Extract the (x, y) coordinate from the center of the cell holding the provided text.  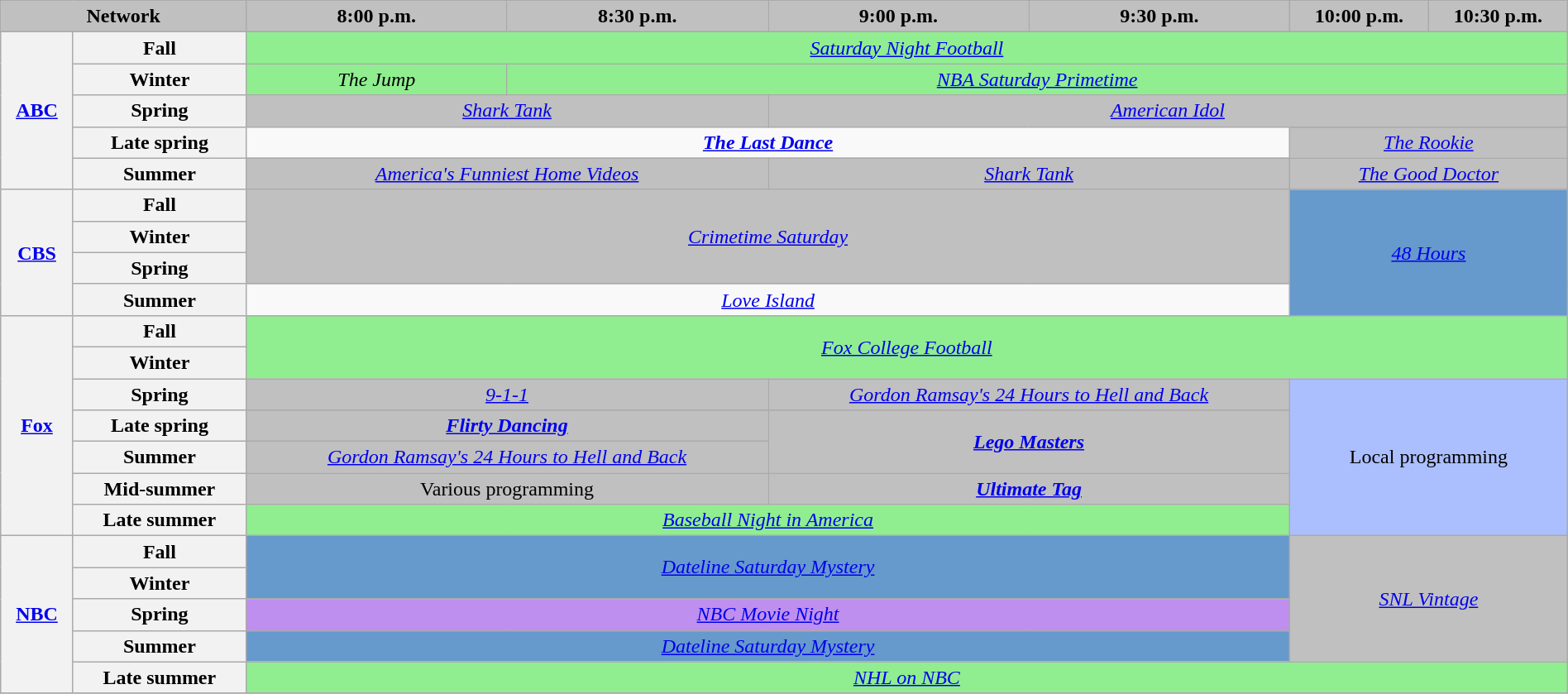
9:00 p.m. (899, 17)
American Idol (1168, 111)
The Jump (377, 79)
10:30 p.m. (1498, 17)
SNL Vintage (1429, 599)
Ultimate Tag (1029, 489)
NHL on NBC (907, 677)
ABC (36, 111)
The Rookie (1429, 142)
Crimetime Saturday (768, 237)
8:00 p.m. (377, 17)
10:00 p.m. (1360, 17)
Network (124, 17)
Love Island (768, 299)
48 Hours (1429, 252)
America's Funniest Home Videos (508, 174)
9-1-1 (508, 395)
CBS (36, 252)
8:30 p.m. (638, 17)
NBC (36, 615)
NBA Saturday Primetime (1037, 79)
NBC Movie Night (768, 615)
Flirty Dancing (508, 426)
9:30 p.m. (1159, 17)
Fox College Football (907, 347)
Various programming (508, 489)
Baseball Night in America (768, 520)
Saturday Night Football (907, 48)
Fox (36, 425)
Local programming (1429, 457)
Mid-summer (159, 489)
Lego Masters (1029, 442)
The Good Doctor (1429, 174)
The Last Dance (768, 142)
